Find where the given text appears and provide that cell's center as [x, y] coordinate. 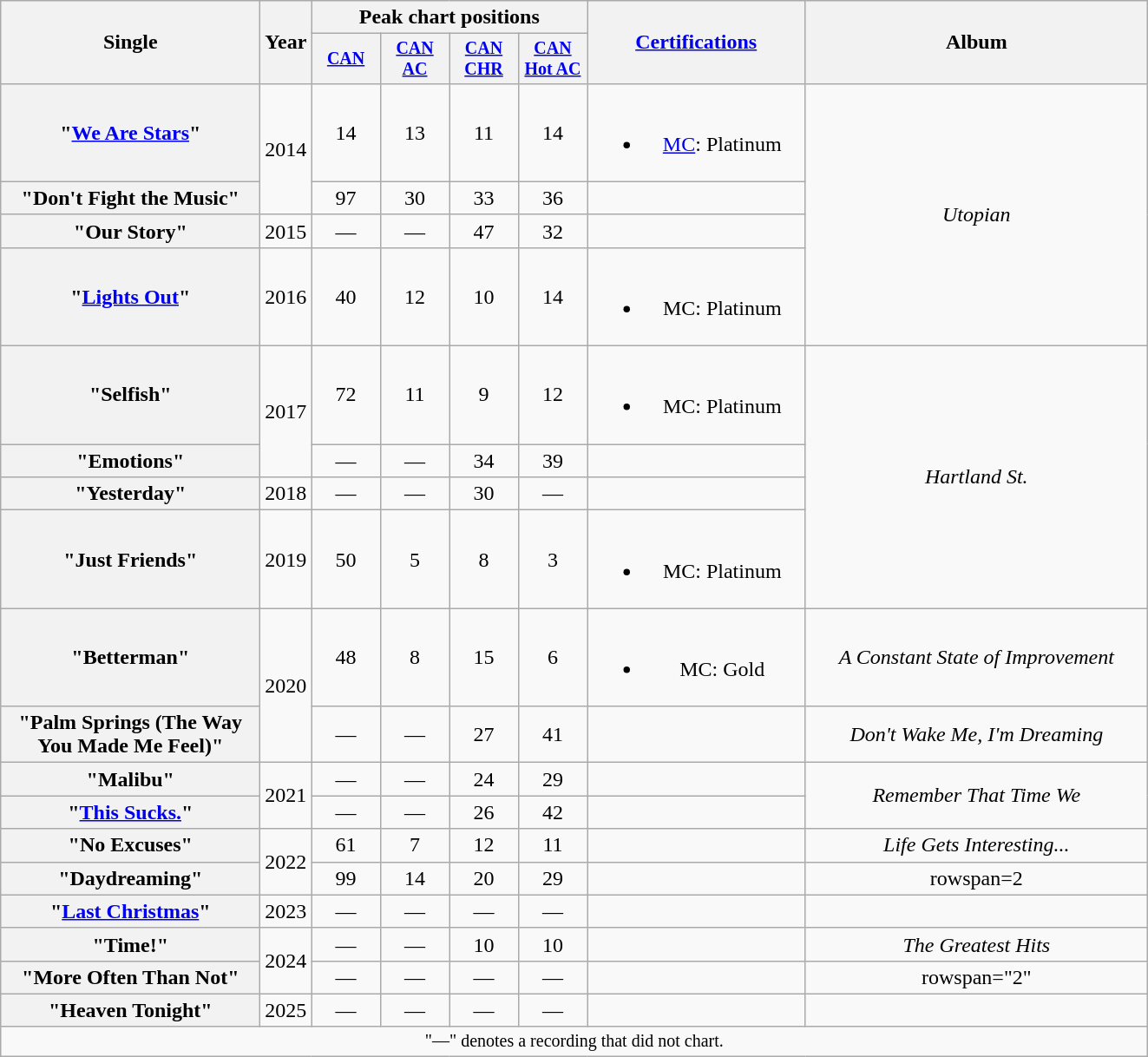
33 [484, 198]
72 [345, 396]
42 [552, 812]
50 [345, 559]
2016 [286, 297]
27 [484, 734]
Year [286, 43]
2025 [286, 1010]
2017 [286, 411]
99 [345, 878]
"Heaven Tonight" [130, 1010]
MC: Gold [696, 658]
3 [552, 559]
2022 [286, 862]
2020 [286, 686]
Album [977, 43]
"Don't Fight the Music" [130, 198]
"Lights Out" [130, 297]
Peak chart positions [449, 17]
2018 [286, 494]
"This Sucks." [130, 812]
"Time!" [130, 944]
Remember That Time We [977, 796]
24 [484, 779]
"Just Friends" [130, 559]
47 [484, 231]
CAN CHR [484, 59]
2014 [286, 149]
"Our Story" [130, 231]
Life Gets Interesting... [977, 845]
36 [552, 198]
"Emotions" [130, 461]
34 [484, 461]
Certifications [696, 43]
5 [415, 559]
CANHot AC [552, 59]
CANAC [415, 59]
26 [484, 812]
rowspan=2 [977, 878]
2021 [286, 796]
2023 [286, 911]
2015 [286, 231]
rowspan="2" [977, 977]
Don't Wake Me, I'm Dreaming [977, 734]
40 [345, 297]
39 [552, 461]
Hartland St. [977, 477]
15 [484, 658]
"Palm Springs (The Way You Made Me Feel)" [130, 734]
CAN [345, 59]
"We Are Stars" [130, 132]
"Selfish" [130, 396]
"Malibu" [130, 779]
7 [415, 845]
The Greatest Hits [977, 944]
A Constant State of Improvement [977, 658]
Utopian [977, 214]
Single [130, 43]
32 [552, 231]
"No Excuses" [130, 845]
"Betterman" [130, 658]
6 [552, 658]
48 [345, 658]
"Yesterday" [130, 494]
"—" denotes a recording that did not chart. [574, 1041]
61 [345, 845]
20 [484, 878]
41 [552, 734]
2019 [286, 559]
9 [484, 396]
"Daydreaming" [130, 878]
"Last Christmas" [130, 911]
13 [415, 132]
97 [345, 198]
2024 [286, 961]
"More Often Than Not" [130, 977]
